From the cell containing the given text, extract its center point as [X, Y] coordinate. 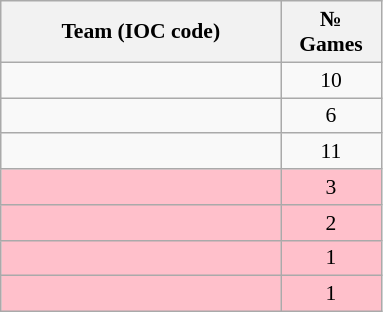
11 [331, 151]
№ Games [331, 32]
3 [331, 187]
Team (IOC code) [141, 32]
10 [331, 80]
2 [331, 222]
6 [331, 116]
